Detect which cell encompasses the target text, then output its (X, Y) center coordinate. 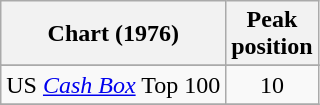
10 (272, 85)
Chart (1976) (114, 34)
Peakposition (272, 34)
US Cash Box Top 100 (114, 85)
